Identify which cell holds the provided text, then report its (X, Y) central coordinate. 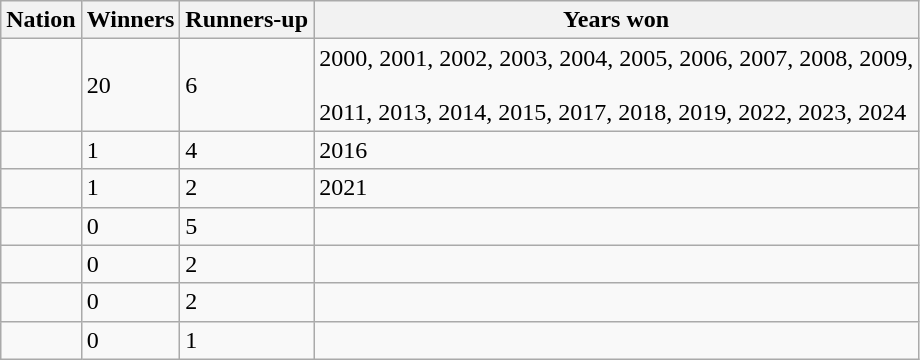
4 (247, 150)
6 (247, 85)
Winners (130, 20)
Runners-up (247, 20)
Nation (41, 20)
20 (130, 85)
2000, 2001, 2002, 2003, 2004, 2005, 2006, 2007, 2008, 2009,2011, 2013, 2014, 2015, 2017, 2018, 2019, 2022, 2023, 2024 (616, 85)
5 (247, 226)
2021 (616, 188)
Years won (616, 20)
2016 (616, 150)
